Return [x, y] of the center of cell containing provided text 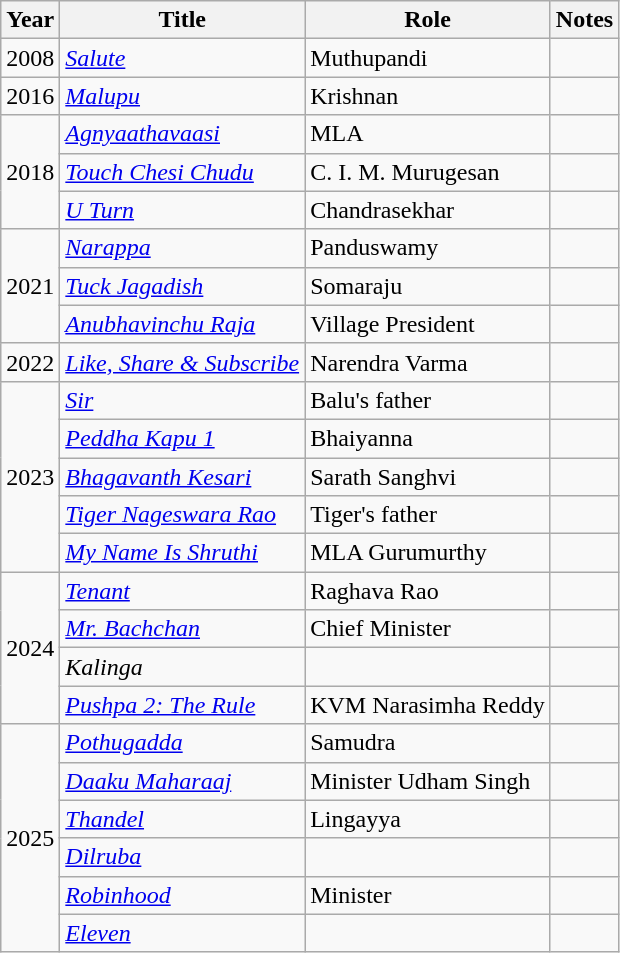
Daaku Maharaaj [182, 781]
Lingayya [428, 819]
Role [428, 20]
2024 [30, 648]
Somaraju [428, 286]
Malupu [182, 96]
Minister Udham Singh [428, 781]
Robinhood [182, 895]
Balu's father [428, 400]
My Name Is Shruthi [182, 553]
Eleven [182, 933]
2025 [30, 838]
Bhagavanth Kesari [182, 477]
Sir [182, 400]
KVM Narasimha Reddy [428, 705]
Pushpa 2: The Rule [182, 705]
2023 [30, 476]
Samudra [428, 743]
Tiger Nageswara Rao [182, 515]
2018 [30, 172]
Tenant [182, 591]
2016 [30, 96]
Thandel [182, 819]
Chandrasekhar [428, 210]
Like, Share & Subscribe [182, 362]
Agnyaathavaasi [182, 134]
C. I. M. Murugesan [428, 172]
Dilruba [182, 857]
Narappa [182, 248]
Panduswamy [428, 248]
U Turn [182, 210]
2008 [30, 58]
Anubhavinchu Raja [182, 324]
Chief Minister [428, 629]
Muthupandi [428, 58]
Sarath Sanghvi [428, 477]
Kalinga [182, 667]
MLA [428, 134]
MLA Gurumurthy [428, 553]
Bhaiyanna [428, 438]
Touch Chesi Chudu [182, 172]
Title [182, 20]
Mr. Bachchan [182, 629]
Notes [584, 20]
Year [30, 20]
Minister [428, 895]
Tuck Jagadish [182, 286]
Salute [182, 58]
Raghava Rao [428, 591]
Narendra Varma [428, 362]
Pothugadda [182, 743]
Krishnan [428, 96]
Village President [428, 324]
Peddha Kapu 1 [182, 438]
Tiger's father [428, 515]
2021 [30, 286]
2022 [30, 362]
